Return the [x, y] coordinate for the center point of the cell that contains the specified text.  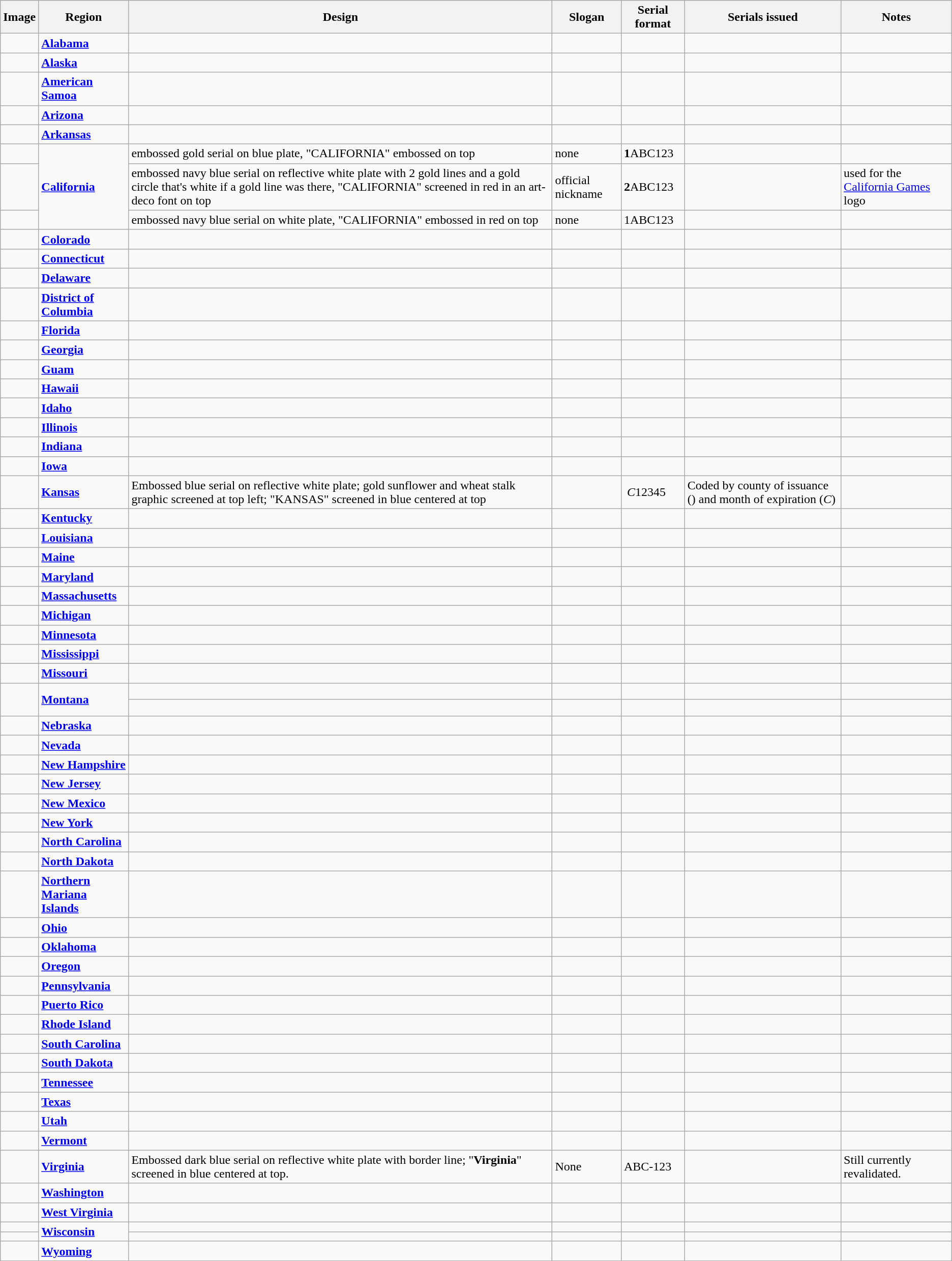
Northern Mariana Islands [83, 894]
Region [83, 17]
Arkansas [83, 134]
Michigan [83, 615]
Alaska [83, 63]
Delaware [83, 278]
embossed gold serial on blue plate, "CALIFORNIA" embossed on top [341, 154]
Maine [83, 557]
Georgia [83, 350]
Utah [83, 1121]
District ofColumbia [83, 304]
2ABC123 [653, 187]
New Hampshire [83, 765]
official nickname [587, 187]
Image [19, 17]
Massachusetts [83, 596]
New Jersey [83, 784]
New York [83, 823]
Serial format [653, 17]
Mississippi [83, 654]
New Mexico [83, 803]
Wisconsin [83, 1231]
Slogan [587, 17]
Notes [897, 17]
Design [341, 17]
Colorado [83, 239]
Washington [83, 1193]
Rhode Island [83, 1024]
Oklahoma [83, 947]
Embossed dark blue serial on reflective white plate with border line; "Virginia" screened in blue centered at top. [341, 1167]
North Carolina [83, 842]
Puerto Rico [83, 1005]
California [83, 187]
Idaho [83, 408]
None [587, 1167]
Virginia [83, 1167]
Texas [83, 1102]
Maryland [83, 576]
Wyoming [83, 1251]
Arizona [83, 115]
Kentucky [83, 518]
North Dakota [83, 861]
Still currently revalidated. [897, 1167]
Iowa [83, 466]
Vermont [83, 1140]
Minnesota [83, 634]
C12345 [653, 492]
Tennessee [83, 1082]
Hawaii [83, 389]
Serials issued [763, 17]
South Carolina [83, 1044]
Illinois [83, 427]
Oregon [83, 966]
Florida [83, 331]
Kansas [83, 492]
American Samoa [83, 89]
Ohio [83, 927]
Louisiana [83, 538]
Coded by county of issuance () and month of expiration (C) [763, 492]
Montana [83, 700]
Indiana [83, 447]
embossed navy blue serial on white plate, "CALIFORNIA" embossed in red on top [341, 220]
South Dakota [83, 1063]
Guam [83, 369]
Pennsylvania [83, 985]
Missouri [83, 673]
Nevada [83, 745]
Connecticut [83, 258]
ABC-123 [653, 1167]
Alabama [83, 43]
West Virginia [83, 1212]
Nebraska [83, 726]
used for the California Games logo [897, 187]
